For the text-containing cell, return its midpoint in [x, y] coordinate format. 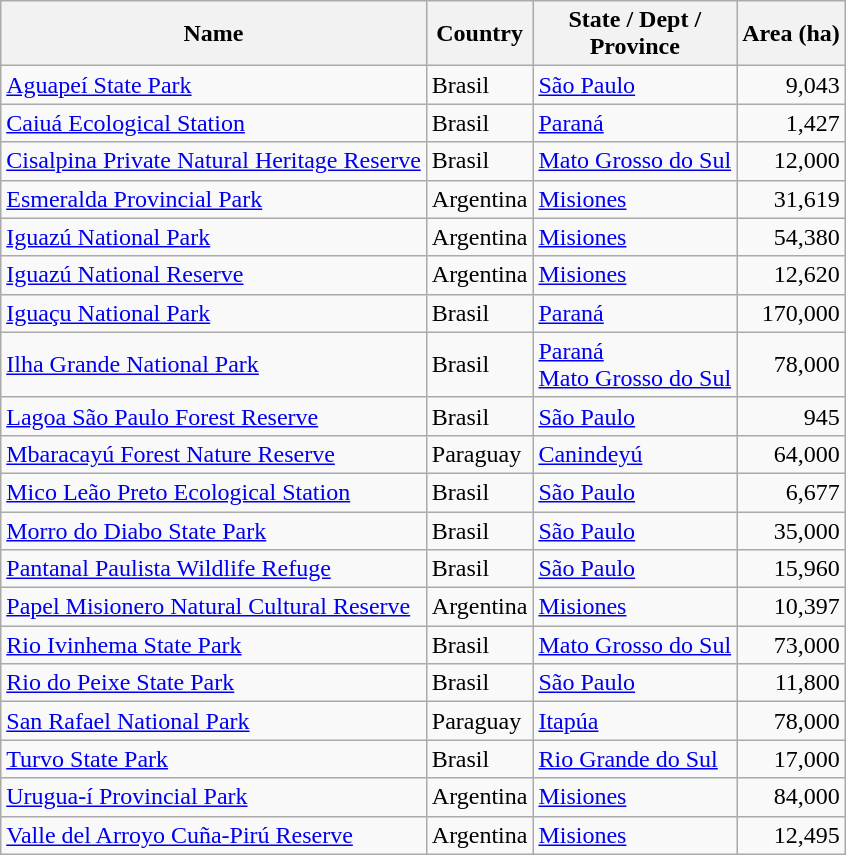
11,800 [792, 683]
Iguazú National Park [214, 237]
Valle del Arroyo Cuña-Pirú Reserve [214, 835]
Morro do Diabo State Park [214, 531]
73,000 [792, 645]
Rio Grande do Sul [635, 759]
9,043 [792, 85]
12,495 [792, 835]
Itapúa [635, 721]
Cisalpina Private Natural Heritage Reserve [214, 161]
84,000 [792, 797]
35,000 [792, 531]
San Rafael National Park [214, 721]
17,000 [792, 759]
Canindeyú [635, 454]
Area (ha) [792, 34]
1,427 [792, 123]
64,000 [792, 454]
Rio Ivinhema State Park [214, 645]
Lagoa São Paulo Forest Reserve [214, 416]
Iguazú National Reserve [214, 275]
Urugua-í Provincial Park [214, 797]
Rio do Peixe State Park [214, 683]
Mbaracayú Forest Nature Reserve [214, 454]
10,397 [792, 607]
54,380 [792, 237]
170,000 [792, 313]
945 [792, 416]
Iguaçu National Park [214, 313]
Turvo State Park [214, 759]
ParanáMato Grosso do Sul [635, 364]
Pantanal Paulista Wildlife Refuge [214, 569]
31,619 [792, 199]
Aguapeí State Park [214, 85]
12,620 [792, 275]
12,000 [792, 161]
Country [480, 34]
Mico Leão Preto Ecological Station [214, 492]
15,960 [792, 569]
Caiuá Ecological Station [214, 123]
Ilha Grande National Park [214, 364]
6,677 [792, 492]
Esmeralda Provincial Park [214, 199]
State / Dept /Province [635, 34]
Papel Misionero Natural Cultural Reserve [214, 607]
Name [214, 34]
